Detect which cell encompasses the target text, then output its (x, y) center coordinate. 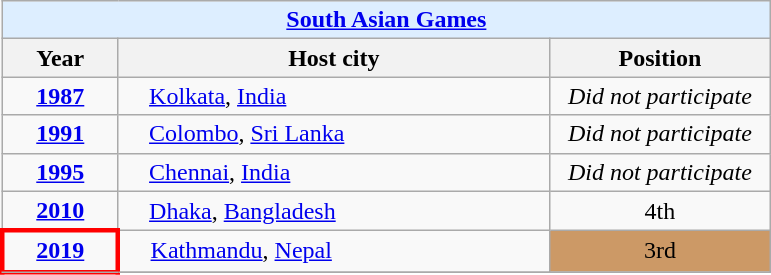
Host city (334, 58)
1987 (60, 96)
2010 (60, 211)
Dhaka, Bangladesh (334, 211)
Chennai, India (334, 172)
1991 (60, 134)
4th (660, 211)
Kolkata, India (334, 96)
3rd (660, 252)
2019 (60, 252)
Position (660, 58)
Kathmandu, Nepal (334, 252)
1995 (60, 172)
Colombo, Sri Lanka (334, 134)
Year (60, 58)
South Asian Games (386, 20)
